For the text-containing cell, return its midpoint in (X, Y) coordinate format. 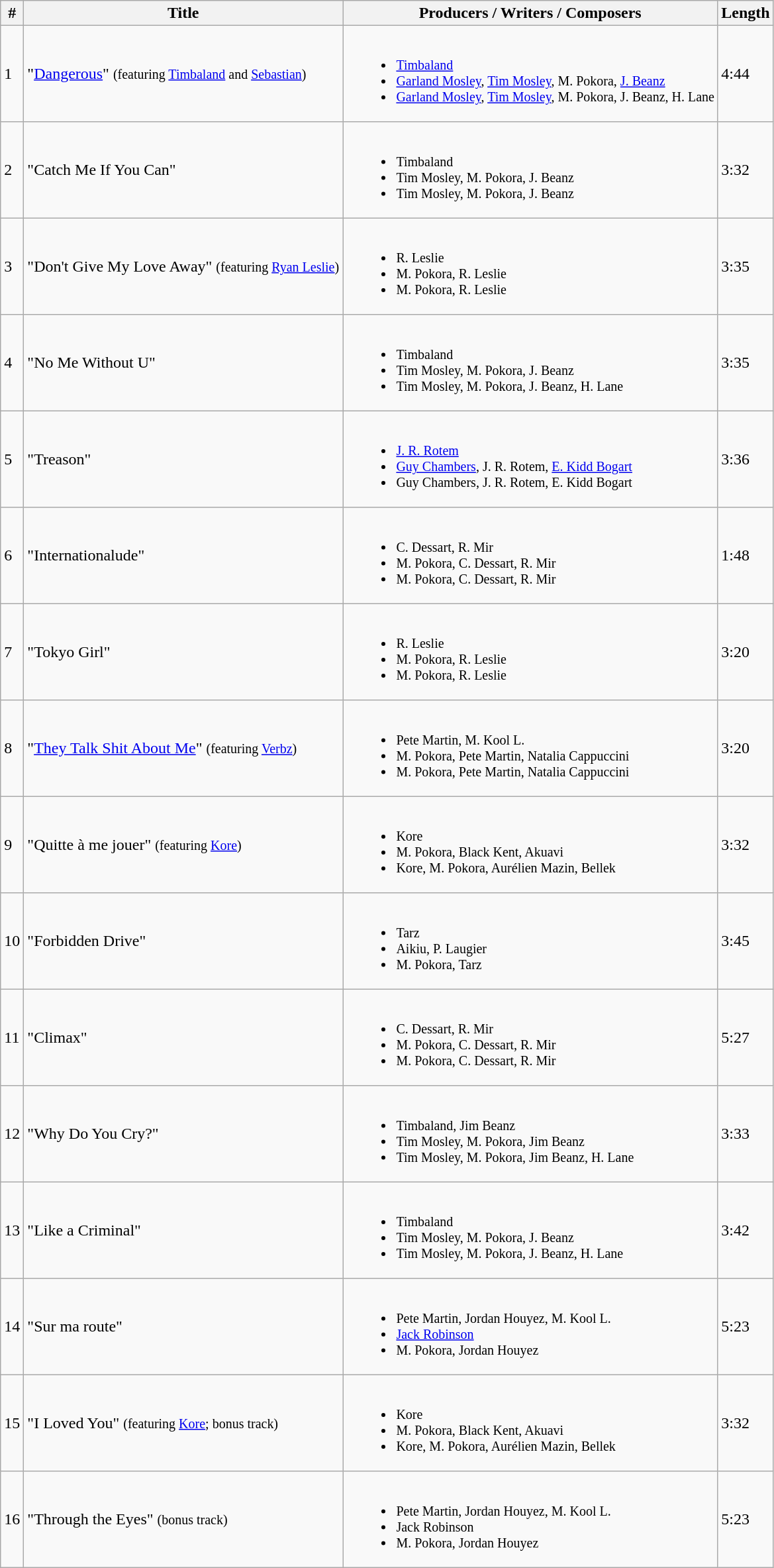
"Internationalude" (183, 555)
3:33 (746, 1134)
"I Loved You" (featuring Kore; bonus track) (183, 1423)
Timbaland, Jim BeanzTim Mosley, M. Pokora, Jim BeanzTim Mosley, M. Pokora, Jim Beanz, H. Lane (530, 1134)
3:36 (746, 460)
11 (12, 1037)
16 (12, 1520)
5:27 (746, 1037)
"No Me Without U" (183, 363)
5 (12, 460)
"Dangerous" (featuring Timbaland and Sebastian) (183, 74)
TimbalandTim Mosley, M. Pokora, J. BeanzTim Mosley, M. Pokora, J. Beanz (530, 170)
9 (12, 844)
"Like a Criminal" (183, 1229)
Producers / Writers / Composers (530, 13)
"Tokyo Girl" (183, 652)
"Why Do You Cry?" (183, 1134)
"Sur ma route" (183, 1326)
"Forbidden Drive" (183, 941)
"Catch Me If You Can" (183, 170)
"They Talk Shit About Me" (featuring Verbz) (183, 749)
7 (12, 652)
4:44 (746, 74)
1:48 (746, 555)
3 (12, 266)
3:45 (746, 941)
3:42 (746, 1229)
Length (746, 13)
6 (12, 555)
8 (12, 749)
2 (12, 170)
15 (12, 1423)
14 (12, 1326)
"Don't Give My Love Away" (featuring Ryan Leslie) (183, 266)
12 (12, 1134)
Title (183, 13)
"Climax" (183, 1037)
TimbalandGarland Mosley, Tim Mosley, M. Pokora, J. BeanzGarland Mosley, Tim Mosley, M. Pokora, J. Beanz, H. Lane (530, 74)
"Quitte à me jouer" (featuring Kore) (183, 844)
13 (12, 1229)
Pete Martin, M. Kool L.M. Pokora, Pete Martin, Natalia CappucciniM. Pokora, Pete Martin, Natalia Cappuccini (530, 749)
"Treason" (183, 460)
TarzAikiu, P. LaugierM. Pokora, Tarz (530, 941)
# (12, 13)
1 (12, 74)
10 (12, 941)
J. R. RotemGuy Chambers, J. R. Rotem, E. Kidd BogartGuy Chambers, J. R. Rotem, E. Kidd Bogart (530, 460)
"Through the Eyes" (bonus track) (183, 1520)
4 (12, 363)
